Locate the cell with the specified text and output its [X, Y] center coordinate. 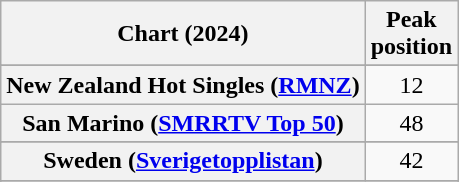
San Marino (SMRRTV Top 50) [183, 123]
12 [411, 85]
42 [411, 161]
Peakposition [411, 34]
Sweden (Sverigetopplistan) [183, 161]
New Zealand Hot Singles (RMNZ) [183, 85]
48 [411, 123]
Chart (2024) [183, 34]
